Provide the (x, y) coordinate of the cell's center where the given text is located.  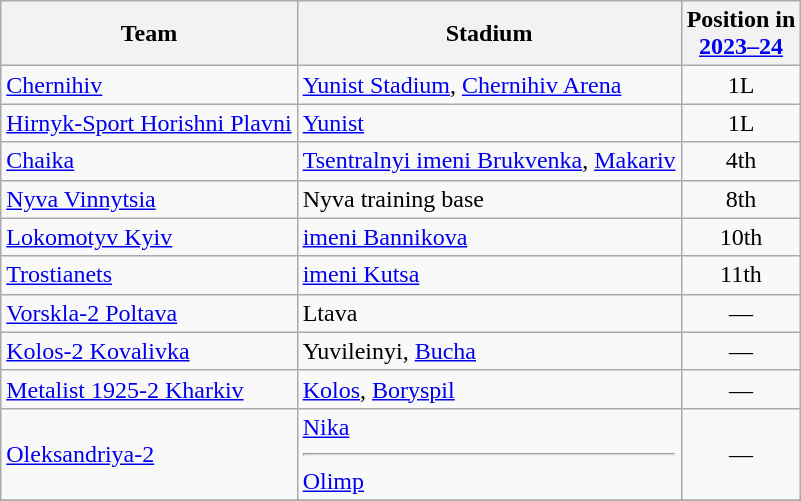
Nyva training base (489, 199)
Metalist 1925-2 Kharkiv (149, 389)
imeni Kutsa (489, 275)
NikaOlimp (489, 454)
Hirnyk-Sport Horishni Plavni (149, 123)
Team (149, 34)
11th (741, 275)
Oleksandriya-2 (149, 454)
4th (741, 161)
Tsentralnyi imeni Brukvenka, Makariv (489, 161)
8th (741, 199)
Yunist Stadium, Chernihiv Arena (489, 85)
Chaika (149, 161)
Kolos-2 Kovalivka (149, 351)
Position in2023–24 (741, 34)
Yuvileinyi, Bucha (489, 351)
Trostianets (149, 275)
Lokomotyv Kyiv (149, 237)
Stadium (489, 34)
Kolos, Boryspil (489, 389)
Yunist (489, 123)
Chernihiv (149, 85)
imeni Bannikova (489, 237)
Ltava (489, 313)
10th (741, 237)
Nyva Vinnytsia (149, 199)
Vorskla-2 Poltava (149, 313)
